Capture the cell that displays the provided text and extract its (x, y) central coordinate. 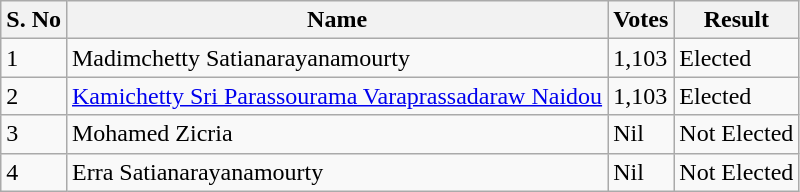
1 (34, 58)
Result (736, 20)
4 (34, 172)
Kamichetty Sri Parassourama Varaprassadaraw Naidou (336, 96)
2 (34, 96)
Votes (641, 20)
3 (34, 134)
Madimchetty Satianarayanamourty (336, 58)
Erra Satianarayanamourty (336, 172)
S. No (34, 20)
Name (336, 20)
Mohamed Zicria (336, 134)
